Scan for the cell matching the given text and deliver its [X, Y] coordinate at center. 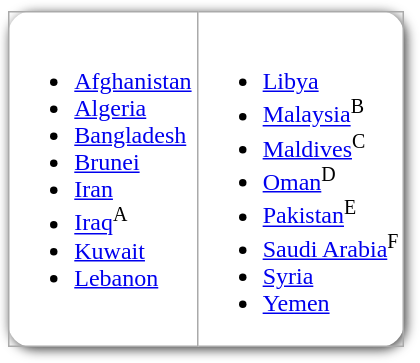
LibyaMalaysiaBMaldivesCOmanDPakistanESaudi ArabiaFSyriaYemen [300, 180]
AfghanistanAlgeriaBangladeshBruneiIranIraqAKuwaitLebanon [103, 180]
